Detect which cell encompasses the target text, then output its (x, y) center coordinate. 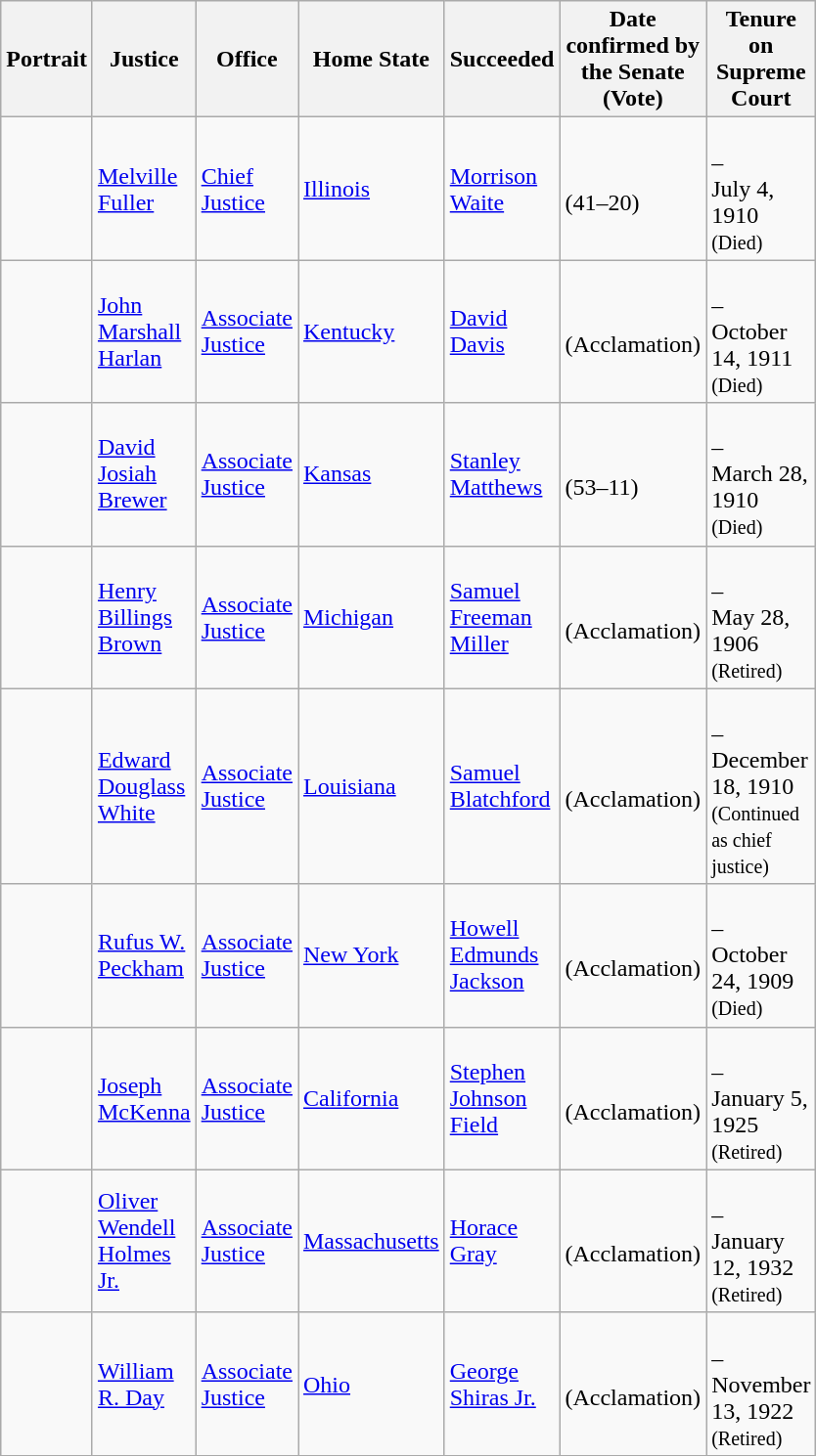
(41–20) (633, 189)
Henry Billings Brown (144, 617)
Edward Douglass White (144, 786)
Oliver Wendell Holmes Jr. (144, 1241)
William R. Day (144, 1384)
Joseph McKenna (144, 1098)
–March 28, 1910(Died) (761, 474)
Stephen Johnson Field (502, 1098)
Succeeded (502, 59)
Illinois (371, 189)
Stanley Matthews (502, 474)
John Marshall Harlan (144, 331)
Samuel Freeman Miller (502, 617)
–October 24, 1909(Died) (761, 955)
Chief Justice (247, 189)
Morrison Waite (502, 189)
David Josiah Brewer (144, 474)
Michigan (371, 617)
Horace Gray (502, 1241)
–January 12, 1932(Retired) (761, 1241)
–January 5, 1925(Retired) (761, 1098)
Justice (144, 59)
Rufus W. Peckham (144, 955)
Samuel Blatchford (502, 786)
New York (371, 955)
–November 13, 1922(Retired) (761, 1384)
Date confirmed by the Senate(Vote) (633, 59)
–December 18, 1910(Continued as chief justice) (761, 786)
David Davis (502, 331)
Melville Fuller (144, 189)
–October 14, 1911(Died) (761, 331)
Tenure on Supreme Court (761, 59)
Howell Edmunds Jackson (502, 955)
–July 4, 1910(Died) (761, 189)
Louisiana (371, 786)
California (371, 1098)
–May 28, 1906(Retired) (761, 617)
Portrait (47, 59)
Kentucky (371, 331)
Office (247, 59)
Massachusetts (371, 1241)
Ohio (371, 1384)
George Shiras Jr. (502, 1384)
(53–11) (633, 474)
Home State (371, 59)
Kansas (371, 474)
